Identify which cell holds the provided text, then report its [X, Y] central coordinate. 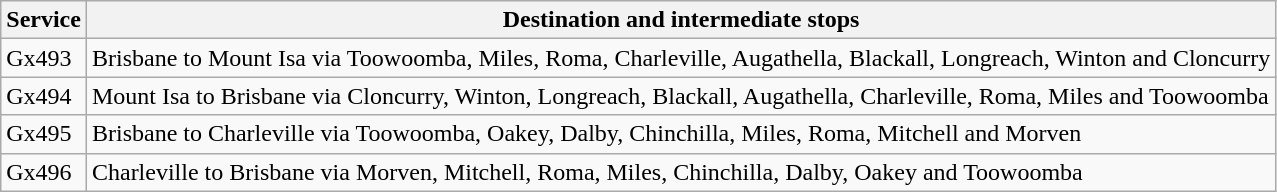
Gx494 [44, 96]
Gx495 [44, 134]
Charleville to Brisbane via Morven, Mitchell, Roma, Miles, Chinchilla, Dalby, Oakey and Toowoomba [680, 172]
Service [44, 20]
Gx493 [44, 58]
Gx496 [44, 172]
Mount Isa to Brisbane via Cloncurry, Winton, Longreach, Blackall, Augathella, Charleville, Roma, Miles and Toowoomba [680, 96]
Brisbane to Mount Isa via Toowoomba, Miles, Roma, Charleville, Augathella, Blackall, Longreach, Winton and Cloncurry [680, 58]
Brisbane to Charleville via Toowoomba, Oakey, Dalby, Chinchilla, Miles, Roma, Mitchell and Morven [680, 134]
Destination and intermediate stops [680, 20]
